Determine the [x, y] coordinate at the center of the cell enclosing the given text.  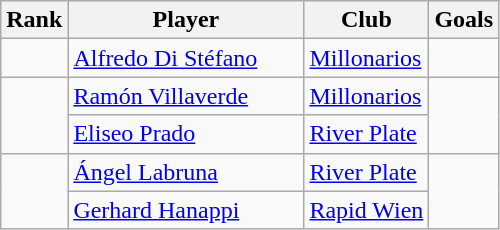
Player [186, 20]
Club [366, 20]
Ramón Villaverde [186, 96]
Rank [34, 20]
Rapid Wien [366, 210]
Gerhard Hanappi [186, 210]
Eliseo Prado [186, 134]
Ángel Labruna [186, 172]
Alfredo Di Stéfano [186, 58]
Goals [464, 20]
